Detect which cell encompasses the target text, then output its (x, y) center coordinate. 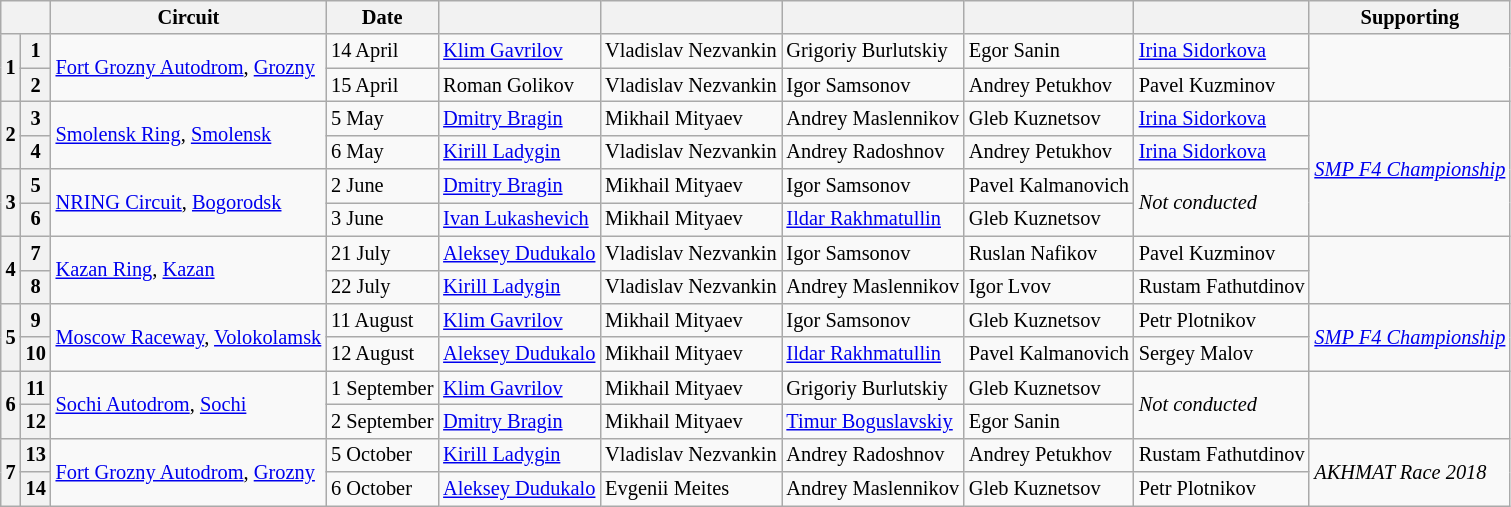
NRING Circuit, Bogorodsk (188, 202)
13 (36, 455)
Kazan Ring, Kazan (188, 270)
11 (36, 388)
5 October (382, 455)
AKHMAT Race 2018 (1410, 472)
9 (36, 320)
Ivan Lukashevich (519, 219)
8 (36, 287)
12 (36, 421)
3 June (382, 219)
21 July (382, 253)
6 May (382, 152)
Date (382, 17)
Supporting (1410, 17)
1 September (382, 388)
Roman Golikov (519, 85)
14 (36, 489)
2 June (382, 186)
12 August (382, 354)
10 (36, 354)
5 May (382, 118)
Circuit (188, 17)
Ruslan Nafikov (1049, 253)
11 August (382, 320)
Sergey Malov (1222, 354)
Evgenii Meites (690, 489)
Smolensk Ring, Smolensk (188, 134)
Moscow Raceway, Volokolamsk (188, 336)
2 September (382, 421)
Sochi Autodrom, Sochi (188, 404)
14 April (382, 51)
Igor Lvov (1049, 287)
15 April (382, 85)
22 July (382, 287)
6 October (382, 489)
Timur Boguslavskiy (873, 421)
